Pinpoint the cell where the given text exists, returning its [X, Y] midpoint coordinate. 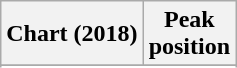
Peakposition [189, 34]
Chart (2018) [72, 34]
